Return [X, Y] of the center of cell containing provided text 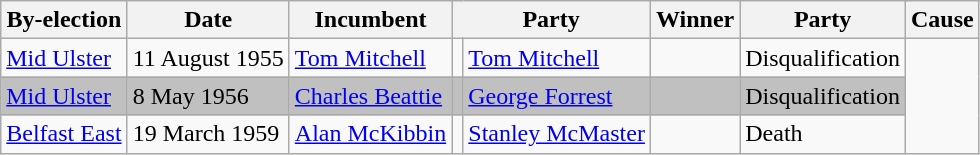
11 August 1955 [208, 58]
8 May 1956 [208, 96]
Charles Beattie [370, 96]
Incumbent [370, 20]
19 March 1959 [208, 134]
Cause [942, 20]
Death [823, 134]
George Forrest [557, 96]
Date [208, 20]
Winner [694, 20]
Stanley McMaster [557, 134]
Alan McKibbin [370, 134]
Belfast East [64, 134]
By-election [64, 20]
